For the text-containing cell, return its midpoint in (x, y) coordinate format. 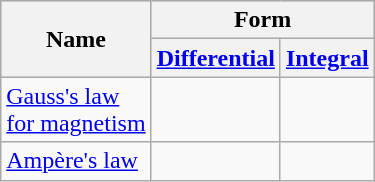
Gauss's law for magnetism (76, 110)
Form (262, 20)
Integral (327, 58)
Name (76, 39)
Ampère's law (76, 161)
Differential (216, 58)
